Detect which cell encompasses the target text, then output its (x, y) center coordinate. 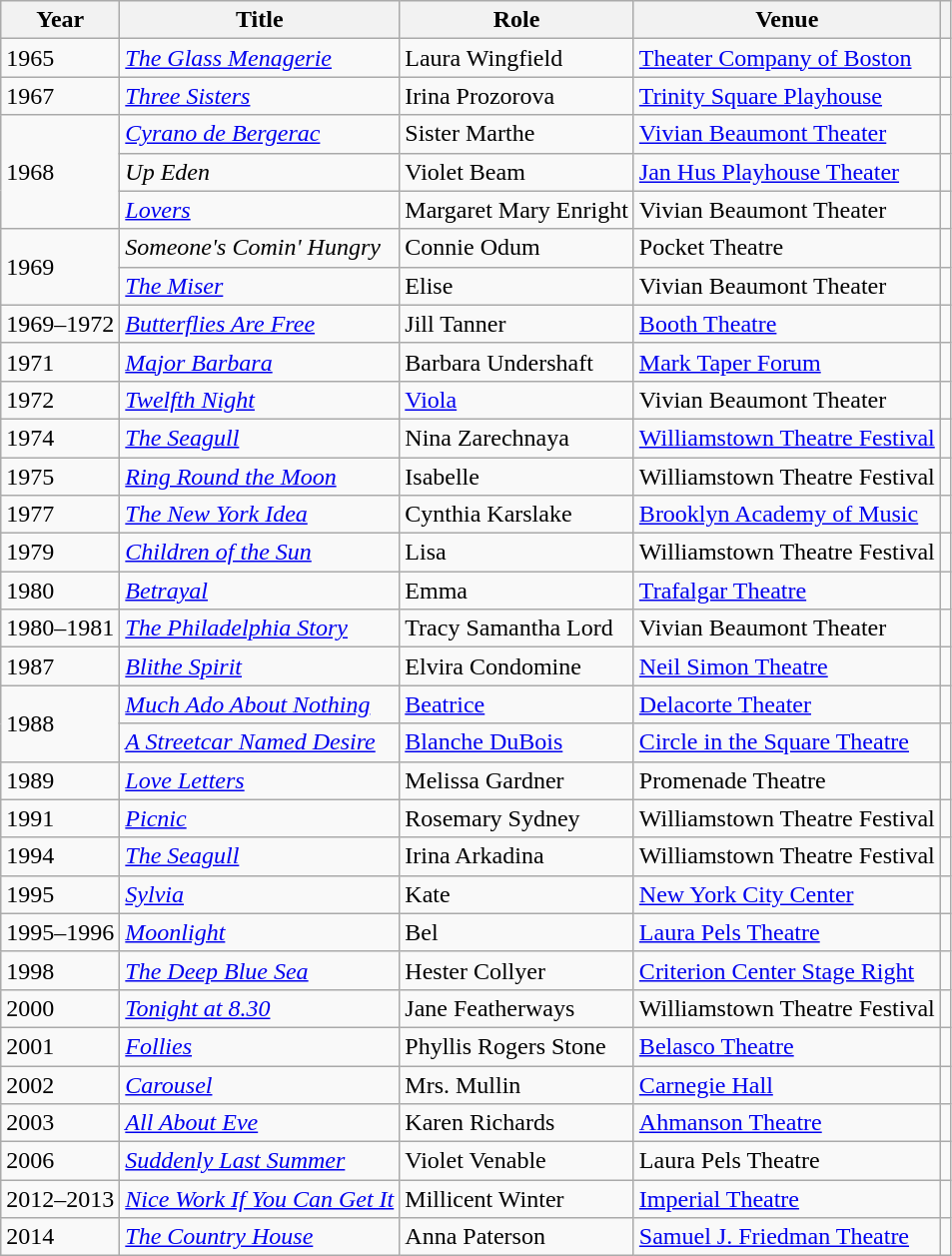
Blanche DuBois (517, 742)
Elise (517, 286)
Connie Odum (517, 248)
1971 (60, 362)
Twelfth Night (260, 400)
Bel (517, 932)
2001 (60, 1046)
Belasco Theatre (787, 1046)
2012–2013 (60, 1199)
1969 (60, 267)
Jill Tanner (517, 324)
Someone's Comin' Hungry (260, 248)
Imperial Theatre (787, 1199)
1980–1981 (60, 628)
Melissa Gardner (517, 780)
Nina Zarechnaya (517, 438)
Lisa (517, 553)
Delacorte Theater (787, 704)
1980 (60, 591)
Millicent Winter (517, 1199)
1979 (60, 553)
Karen Richards (517, 1123)
Barbara Undershaft (517, 362)
1995 (60, 894)
1991 (60, 818)
The Glass Menagerie (260, 58)
Circle in the Square Theatre (787, 742)
The New York Idea (260, 515)
Booth Theatre (787, 324)
1995–1996 (60, 932)
All About Eve (260, 1123)
1977 (60, 515)
Lovers (260, 210)
Much Ado About Nothing (260, 704)
Title (260, 20)
Promenade Theatre (787, 780)
Brooklyn Academy of Music (787, 515)
Sister Marthe (517, 134)
Three Sisters (260, 96)
Trafalgar Theatre (787, 591)
Violet Venable (517, 1161)
2006 (60, 1161)
Anna Paterson (517, 1237)
Moonlight (260, 932)
Betrayal (260, 591)
Theater Company of Boston (787, 58)
Blithe Spirit (260, 666)
Mark Taper Forum (787, 362)
1968 (60, 172)
The Deep Blue Sea (260, 970)
Pocket Theatre (787, 248)
Tracy Samantha Lord (517, 628)
Cynthia Karslake (517, 515)
Trinity Square Playhouse (787, 96)
Jan Hus Playhouse Theater (787, 172)
Nice Work If You Can Get It (260, 1199)
Ring Round the Moon (260, 477)
Follies (260, 1046)
1998 (60, 970)
Up Eden (260, 172)
1969–1972 (60, 324)
2002 (60, 1084)
Kate (517, 894)
The Miser (260, 286)
Hester Collyer (517, 970)
Viola (517, 400)
1975 (60, 477)
2014 (60, 1237)
Picnic (260, 818)
Carousel (260, 1084)
Elvira Condomine (517, 666)
Phyllis Rogers Stone (517, 1046)
Jane Featherways (517, 1008)
Criterion Center Stage Right (787, 970)
Neil Simon Theatre (787, 666)
1994 (60, 856)
1967 (60, 96)
Year (60, 20)
Carnegie Hall (787, 1084)
1987 (60, 666)
Ahmanson Theatre (787, 1123)
Suddenly Last Summer (260, 1161)
Major Barbara (260, 362)
Tonight at 8.30 (260, 1008)
1965 (60, 58)
1989 (60, 780)
1988 (60, 723)
Love Letters (260, 780)
Isabelle (517, 477)
Beatrice (517, 704)
Rosemary Sydney (517, 818)
New York City Center (787, 894)
2000 (60, 1008)
Mrs. Mullin (517, 1084)
The Philadelphia Story (260, 628)
Venue (787, 20)
Butterflies Are Free (260, 324)
Laura Wingfield (517, 58)
Role (517, 20)
1974 (60, 438)
Violet Beam (517, 172)
The Country House (260, 1237)
Irina Prozorova (517, 96)
Children of the Sun (260, 553)
Sylvia (260, 894)
Samuel J. Friedman Theatre (787, 1237)
Cyrano de Bergerac (260, 134)
A Streetcar Named Desire (260, 742)
2003 (60, 1123)
Margaret Mary Enright (517, 210)
Irina Arkadina (517, 856)
1972 (60, 400)
Emma (517, 591)
